Detect which cell encompasses the target text, then output its [x, y] center coordinate. 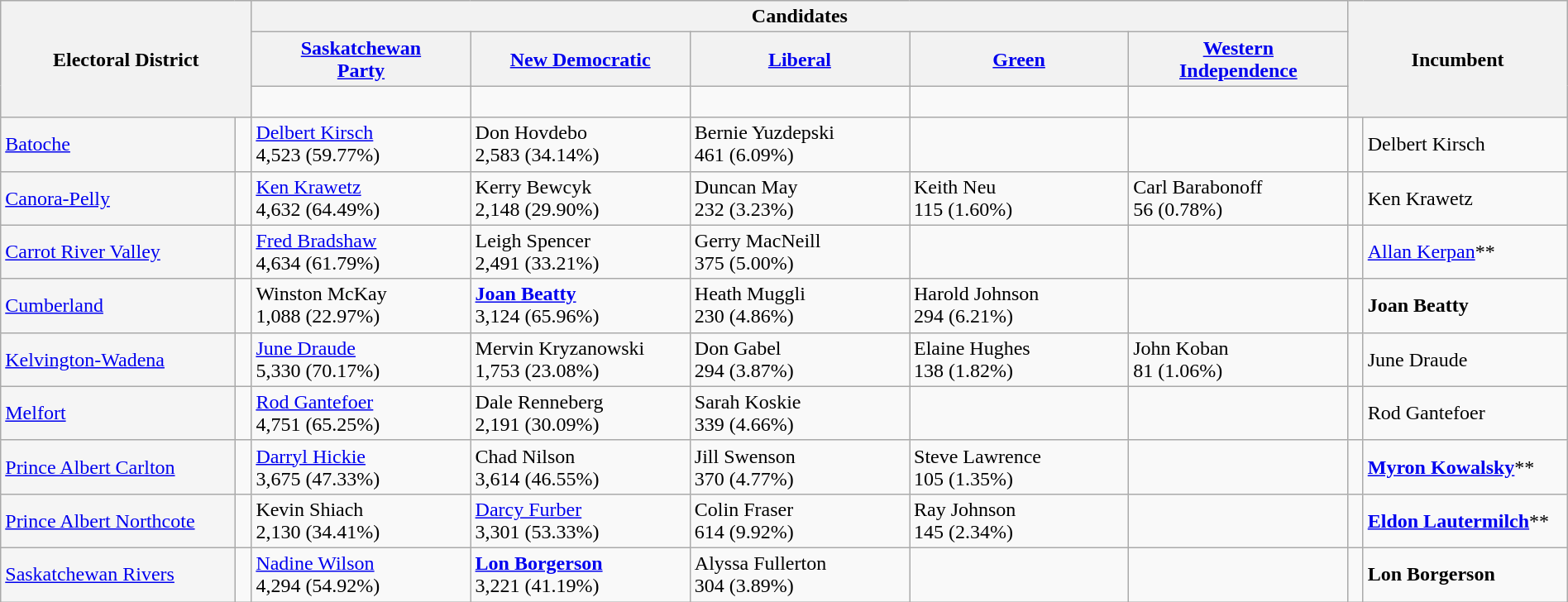
Jill Swenson370 (4.77%) [799, 466]
Leigh Spencer2,491 (33.21%) [581, 251]
Bernie Yuzdepski461 (6.09%) [799, 144]
June Draude [1465, 359]
Don Gabel294 (3.87%) [799, 359]
Rod Gantefoer [1465, 413]
Delbert Kirsch [1465, 144]
Harold Johnson294 (6.21%) [1019, 306]
Steve Lawrence105 (1.35%) [1019, 466]
Colin Fraser614 (9.92%) [799, 521]
Duncan May232 (3.23%) [799, 198]
Batoche [117, 144]
Kevin Shiach2,130 (34.41%) [361, 521]
Darryl Hickie3,675 (47.33%) [361, 466]
Carrot River Valley [117, 251]
Prince Albert Northcote [117, 521]
Ken Krawetz4,632 (64.49%) [361, 198]
June Draude5,330 (70.17%) [361, 359]
Don Hovdebo2,583 (34.14%) [581, 144]
New Democratic [581, 60]
Electoral District [126, 60]
Prince Albert Carlton [117, 466]
Canora-Pelly [117, 198]
Green [1019, 60]
Joan Beatty3,124 (65.96%) [581, 306]
Delbert Kirsch4,523 (59.77%) [361, 144]
Sarah Koskie339 (4.66%) [799, 413]
Lon Borgerson [1465, 574]
Ken Krawetz [1465, 198]
Dale Renneberg2,191 (30.09%) [581, 413]
Allan Kerpan** [1465, 251]
Alyssa Fullerton304 (3.89%) [799, 574]
Myron Kowalsky** [1465, 466]
Keith Neu115 (1.60%) [1019, 198]
Gerry MacNeill375 (5.00%) [799, 251]
Fred Bradshaw4,634 (61.79%) [361, 251]
Cumberland [117, 306]
Winston McKay1,088 (22.97%) [361, 306]
Liberal [799, 60]
Kelvington-Wadena [117, 359]
Chad Nilson3,614 (46.55%) [581, 466]
Joan Beatty [1465, 306]
Lon Borgerson3,221 (41.19%) [581, 574]
Heath Muggli230 (4.86%) [799, 306]
Ray Johnson145 (2.34%) [1019, 521]
Melfort [117, 413]
Western Independence [1239, 60]
Elaine Hughes138 (1.82%) [1019, 359]
Saskatchewan Party [361, 60]
John Koban81 (1.06%) [1239, 359]
Carl Barabonoff56 (0.78%) [1239, 198]
Eldon Lautermilch** [1465, 521]
Candidates [800, 17]
Nadine Wilson4,294 (54.92%) [361, 574]
Incumbent [1457, 60]
Mervin Kryzanowski1,753 (23.08%) [581, 359]
Rod Gantefoer4,751 (65.25%) [361, 413]
Saskatchewan Rivers [117, 574]
Darcy Furber3,301 (53.33%) [581, 521]
Kerry Bewcyk2,148 (29.90%) [581, 198]
